Identify which cell holds the provided text, then report its (x, y) central coordinate. 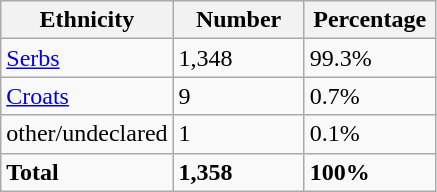
1,348 (238, 58)
other/undeclared (87, 134)
Croats (87, 96)
0.7% (370, 96)
1,358 (238, 172)
9 (238, 96)
Serbs (87, 58)
1 (238, 134)
0.1% (370, 134)
Percentage (370, 20)
Ethnicity (87, 20)
Total (87, 172)
Number (238, 20)
99.3% (370, 58)
100% (370, 172)
